From the cell containing the given text, extract its center point as [X, Y] coordinate. 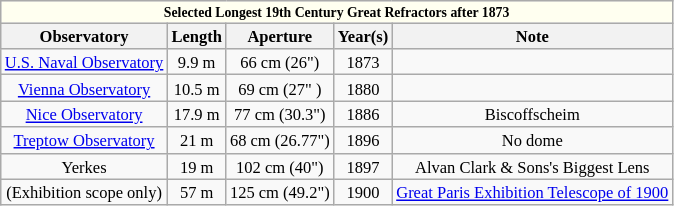
1897 [363, 166]
1900 [363, 192]
1896 [363, 140]
17.9 m [196, 114]
Vienna Observatory [84, 88]
1886 [363, 114]
10.5 m [196, 88]
21 m [196, 140]
Year(s) [363, 36]
Nice Observatory [84, 114]
Aperture [280, 36]
Treptow Observatory [84, 140]
Alvan Clark & Sons's Biggest Lens [532, 166]
9.9 m [196, 62]
(Exhibition scope only) [84, 192]
77 cm (30.3") [280, 114]
66 cm (26") [280, 62]
102 cm (40") [280, 166]
69 cm (27" ) [280, 88]
Note [532, 36]
Yerkes [84, 166]
57 m [196, 192]
68 cm (26.77") [280, 140]
Length [196, 36]
125 cm (49.2") [280, 192]
U.S. Naval Observatory [84, 62]
Great Paris Exhibition Telescope of 1900 [532, 192]
Observatory [84, 36]
Selected Longest 19th Century Great Refractors after 1873 [337, 12]
19 m [196, 166]
1880 [363, 88]
Biscoffscheim [532, 114]
No dome [532, 140]
1873 [363, 62]
